Scan for the cell matching the given text and deliver its (X, Y) coordinate at center. 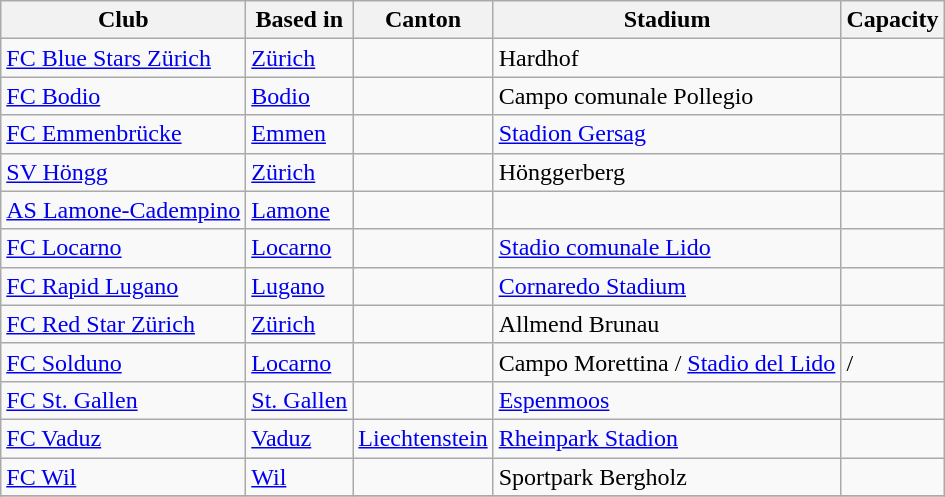
Campo comunale Pollegio (667, 96)
Liechtenstein (423, 438)
Wil (300, 477)
Stadion Gersag (667, 134)
Canton (423, 20)
FC Blue Stars Zürich (124, 58)
Stadium (667, 20)
Stadio comunale Lido (667, 248)
Emmen (300, 134)
FC Solduno (124, 362)
Hardhof (667, 58)
FC Bodio (124, 96)
Campo Morettina / Stadio del Lido (667, 362)
Vaduz (300, 438)
FC St. Gallen (124, 400)
Hönggerberg (667, 172)
Cornaredo Stadium (667, 286)
St. Gallen (300, 400)
Lugano (300, 286)
Sportpark Bergholz (667, 477)
/ (892, 362)
FC Vaduz (124, 438)
Lamone (300, 210)
Rheinpark Stadion (667, 438)
AS Lamone-Cadempino (124, 210)
FC Emmenbrücke (124, 134)
FC Locarno (124, 248)
Espenmoos (667, 400)
Capacity (892, 20)
FC Rapid Lugano (124, 286)
Bodio (300, 96)
Based in (300, 20)
Allmend Brunau (667, 324)
Club (124, 20)
FC Wil (124, 477)
SV Höngg (124, 172)
FC Red Star Zürich (124, 324)
